Scan for the cell matching the given text and deliver its (x, y) coordinate at center. 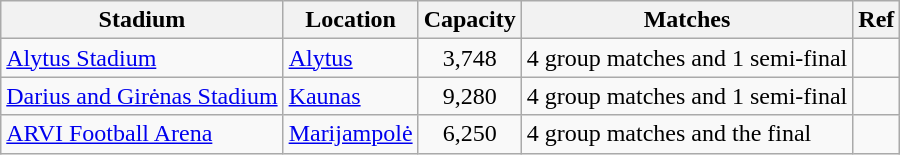
Capacity (470, 20)
Ref (876, 20)
Location (350, 20)
6,250 (470, 134)
3,748 (470, 58)
Alytus (350, 58)
Stadium (142, 20)
Kaunas (350, 96)
Alytus Stadium (142, 58)
4 group matches and the final (687, 134)
Marijampolė (350, 134)
Matches (687, 20)
Darius and Girėnas Stadium (142, 96)
ARVI Football Arena (142, 134)
9,280 (470, 96)
